Determine the (X, Y) coordinate at the center of the cell enclosing the given text.  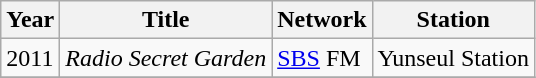
Yunseul Station (453, 58)
Network (322, 20)
SBS FM (322, 58)
Station (453, 20)
2011 (30, 58)
Radio Secret Garden (166, 58)
Year (30, 20)
Title (166, 20)
